Provide the (X, Y) coordinate of the cell's center where the given text is located.  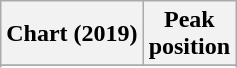
Peakposition (189, 34)
Chart (2019) (72, 34)
